Return the [X, Y] coordinate for the center point of the cell that contains the specified text.  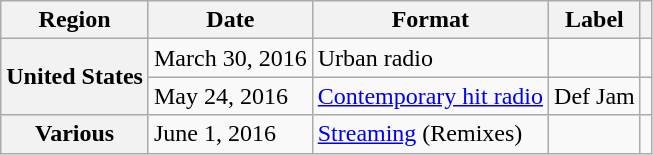
March 30, 2016 [230, 58]
Region [75, 20]
Streaming (Remixes) [430, 134]
Date [230, 20]
Def Jam [595, 96]
Format [430, 20]
United States [75, 77]
Contemporary hit radio [430, 96]
Label [595, 20]
May 24, 2016 [230, 96]
June 1, 2016 [230, 134]
Various [75, 134]
Urban radio [430, 58]
